For the text-containing cell, return its midpoint in (X, Y) coordinate format. 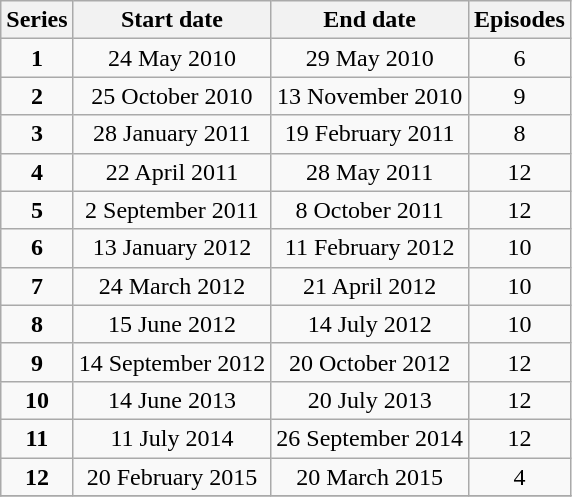
2 (37, 96)
7 (37, 286)
Start date (172, 20)
21 April 2012 (370, 286)
8 October 2011 (370, 210)
5 (37, 210)
13 November 2010 (370, 96)
19 February 2011 (370, 134)
14 July 2012 (370, 324)
Series (37, 20)
20 October 2012 (370, 362)
24 March 2012 (172, 286)
20 February 2015 (172, 477)
Episodes (520, 20)
14 June 2013 (172, 400)
28 January 2011 (172, 134)
20 July 2013 (370, 400)
26 September 2014 (370, 438)
13 January 2012 (172, 248)
11 February 2012 (370, 248)
28 May 2011 (370, 172)
20 March 2015 (370, 477)
11 (37, 438)
22 April 2011 (172, 172)
29 May 2010 (370, 58)
11 July 2014 (172, 438)
2 September 2011 (172, 210)
14 September 2012 (172, 362)
3 (37, 134)
24 May 2010 (172, 58)
End date (370, 20)
1 (37, 58)
15 June 2012 (172, 324)
25 October 2010 (172, 96)
